Capture the cell that displays the provided text and extract its [X, Y] central coordinate. 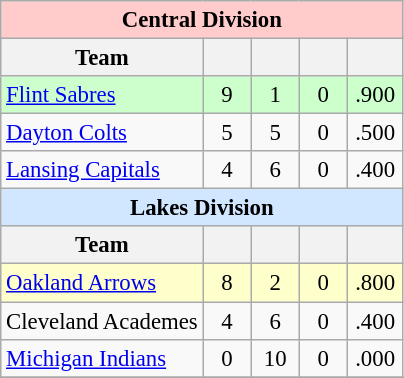
.900 [375, 95]
Lakes Division [202, 208]
Central Division [202, 20]
.500 [375, 133]
.000 [375, 358]
9 [227, 95]
Dayton Colts [102, 133]
2 [275, 283]
Michigan Indians [102, 358]
10 [275, 358]
Lansing Capitals [102, 170]
Flint Sabres [102, 95]
.800 [375, 283]
Cleveland Academes [102, 321]
8 [227, 283]
Oakland Arrows [102, 283]
1 [275, 95]
